Pinpoint the cell where the given text exists, returning its [X, Y] midpoint coordinate. 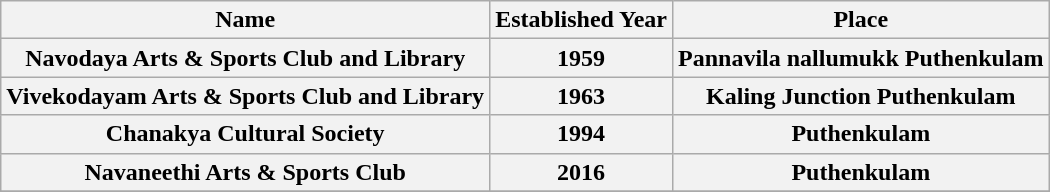
2016 [582, 172]
Pannavila nallumukk Puthenkulam [862, 58]
Established Year [582, 20]
Chanakya Cultural Society [246, 134]
Vivekodayam Arts & Sports Club and Library [246, 96]
Place [862, 20]
Name [246, 20]
1963 [582, 96]
1959 [582, 58]
Navaneethi Arts & Sports Club [246, 172]
Kaling Junction Puthenkulam [862, 96]
1994 [582, 134]
Navodaya Arts & Sports Club and Library [246, 58]
